For the text-containing cell, return its midpoint in [x, y] coordinate format. 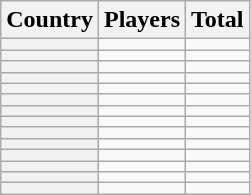
Players [142, 20]
Country [50, 20]
Total [218, 20]
